Scan for the cell matching the given text and deliver its [X, Y] coordinate at center. 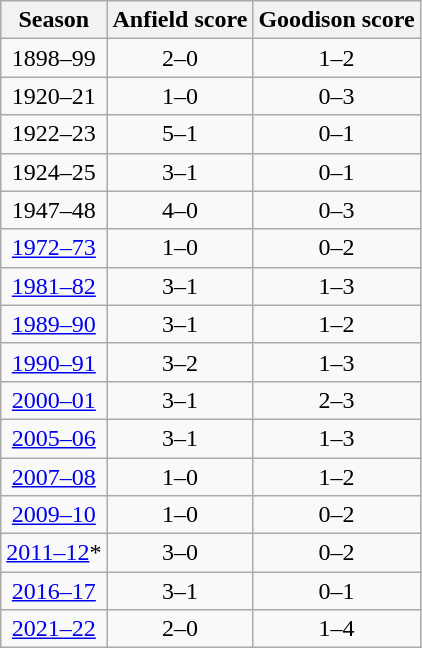
1990–91 [54, 362]
5–1 [180, 134]
2007–08 [54, 477]
Anfield score [180, 20]
1947–48 [54, 210]
1922–23 [54, 134]
2009–10 [54, 515]
4–0 [180, 210]
2–3 [336, 400]
1924–25 [54, 172]
2011–12* [54, 553]
2005–06 [54, 438]
Goodison score [336, 20]
2016–17 [54, 591]
1972–73 [54, 248]
1981–82 [54, 286]
3–2 [180, 362]
2000–01 [54, 400]
1898–99 [54, 58]
3–0 [180, 553]
2021–22 [54, 629]
1920–21 [54, 96]
1–4 [336, 629]
Season [54, 20]
1989–90 [54, 324]
